Find where the given text appears and provide that cell's center as [X, Y] coordinate. 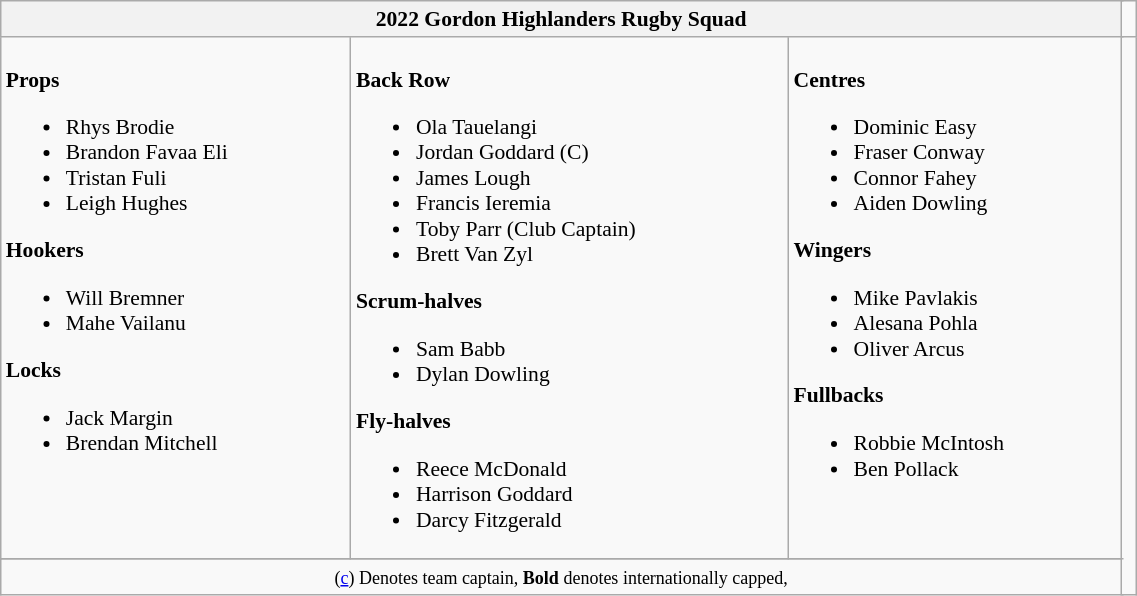
(c) Denotes team captain, Bold denotes internationally capped, [562, 577]
2022 Gordon Highlanders Rugby Squad [562, 19]
PropsRhys BrodieBrandon Favaa Eli Tristan FuliLeigh HughesHookers Will Bremner Mahe VailanuLocks Jack Margin Brendan Mitchell [176, 298]
Centres Dominic Easy Fraser Conway Connor Fahey Aiden DowlingWingers Mike Pavlakis Alesana Pohla Oliver ArcusFullbacksRobbie McIntosh Ben Pollack [954, 298]
